Return [x, y] of the center of cell containing provided text 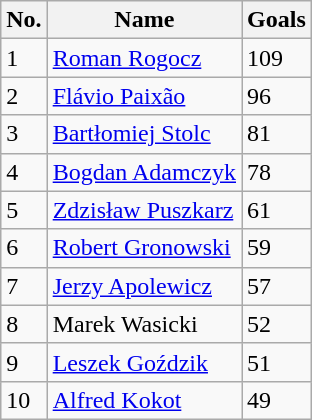
6 [24, 248]
Leszek Goździk [144, 362]
49 [277, 400]
Goals [277, 20]
Name [144, 20]
52 [277, 324]
Roman Rogocz [144, 58]
Bogdan Adamczyk [144, 172]
Marek Wasicki [144, 324]
96 [277, 96]
Zdzisław Puszkarz [144, 210]
81 [277, 134]
10 [24, 400]
9 [24, 362]
61 [277, 210]
8 [24, 324]
Robert Gronowski [144, 248]
5 [24, 210]
78 [277, 172]
59 [277, 248]
57 [277, 286]
No. [24, 20]
2 [24, 96]
Flávio Paixão [144, 96]
Jerzy Apolewicz [144, 286]
1 [24, 58]
3 [24, 134]
51 [277, 362]
4 [24, 172]
7 [24, 286]
109 [277, 58]
Alfred Kokot [144, 400]
Bartłomiej Stolc [144, 134]
